Scan for the cell matching the given text and deliver its (X, Y) coordinate at center. 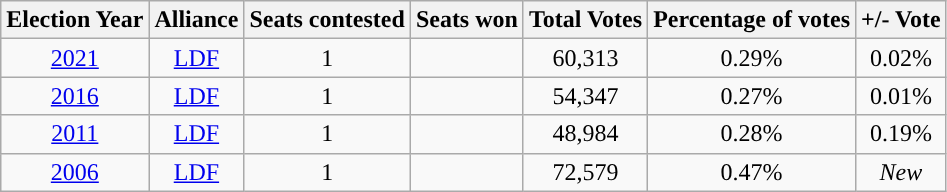
72,579 (585, 172)
0.01% (902, 96)
60,313 (585, 58)
2011 (75, 134)
2016 (75, 96)
+/- Vote (902, 20)
0.29% (752, 58)
Election Year (75, 20)
New (902, 172)
Alliance (196, 20)
48,984 (585, 134)
0.02% (902, 58)
Percentage of votes (752, 20)
2006 (75, 172)
0.27% (752, 96)
Total Votes (585, 20)
Seats won (466, 20)
54,347 (585, 96)
0.47% (752, 172)
0.28% (752, 134)
0.19% (902, 134)
2021 (75, 58)
Seats contested (327, 20)
